From the cell containing the given text, extract its center point as (x, y) coordinate. 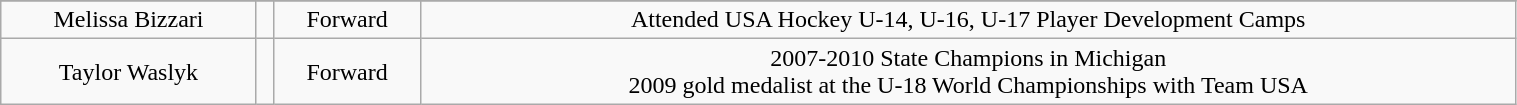
2007-2010 State Champions in Michigan2009 gold medalist at the U-18 World Championships with Team USA (968, 72)
Attended USA Hockey U-14, U-16, U-17 Player Development Camps (968, 20)
Melissa Bizzari (128, 20)
Taylor Waslyk (128, 72)
